Extract the (X, Y) coordinate from the center of the cell holding the provided text.  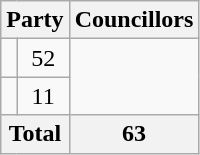
Councillors (134, 20)
52 (43, 58)
63 (134, 134)
11 (43, 96)
Party (35, 20)
Total (35, 134)
